Capture the cell that displays the provided text and extract its (X, Y) central coordinate. 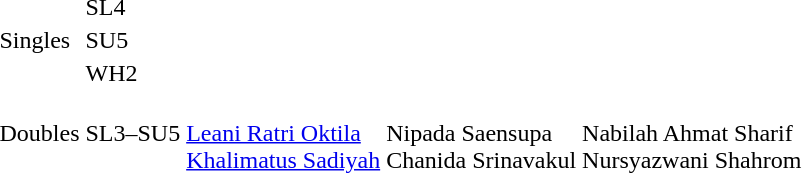
WH2 (133, 73)
SU5 (133, 40)
